Capture the cell that displays the provided text and extract its (x, y) central coordinate. 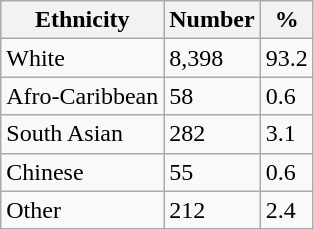
South Asian (82, 134)
58 (212, 96)
Afro-Caribbean (82, 96)
Ethnicity (82, 20)
8,398 (212, 58)
55 (212, 172)
282 (212, 134)
Number (212, 20)
% (286, 20)
212 (212, 210)
White (82, 58)
2.4 (286, 210)
3.1 (286, 134)
Other (82, 210)
93.2 (286, 58)
Chinese (82, 172)
